Output the (x, y) coordinate of the center of the cell containing the given text.  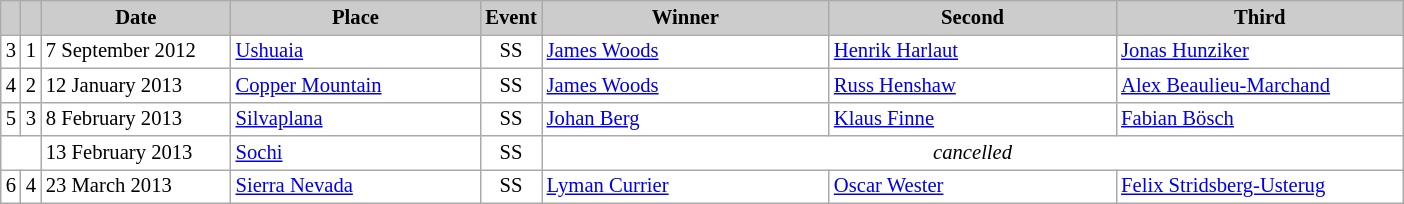
Place (356, 17)
23 March 2013 (136, 186)
1 (31, 51)
Third (1260, 17)
Russ Henshaw (972, 85)
Date (136, 17)
7 September 2012 (136, 51)
5 (11, 119)
Fabian Bösch (1260, 119)
Klaus Finne (972, 119)
Second (972, 17)
2 (31, 85)
12 January 2013 (136, 85)
Jonas Hunziker (1260, 51)
Oscar Wester (972, 186)
Henrik Harlaut (972, 51)
8 February 2013 (136, 119)
Copper Mountain (356, 85)
Event (510, 17)
6 (11, 186)
Lyman Currier (686, 186)
13 February 2013 (136, 153)
Alex Beaulieu-Marchand (1260, 85)
Johan Berg (686, 119)
Silvaplana (356, 119)
Sochi (356, 153)
cancelled (973, 153)
Felix Stridsberg-Usterug (1260, 186)
Ushuaia (356, 51)
Winner (686, 17)
Sierra Nevada (356, 186)
